Determine the (X, Y) coordinate at the center of the cell enclosing the given text.  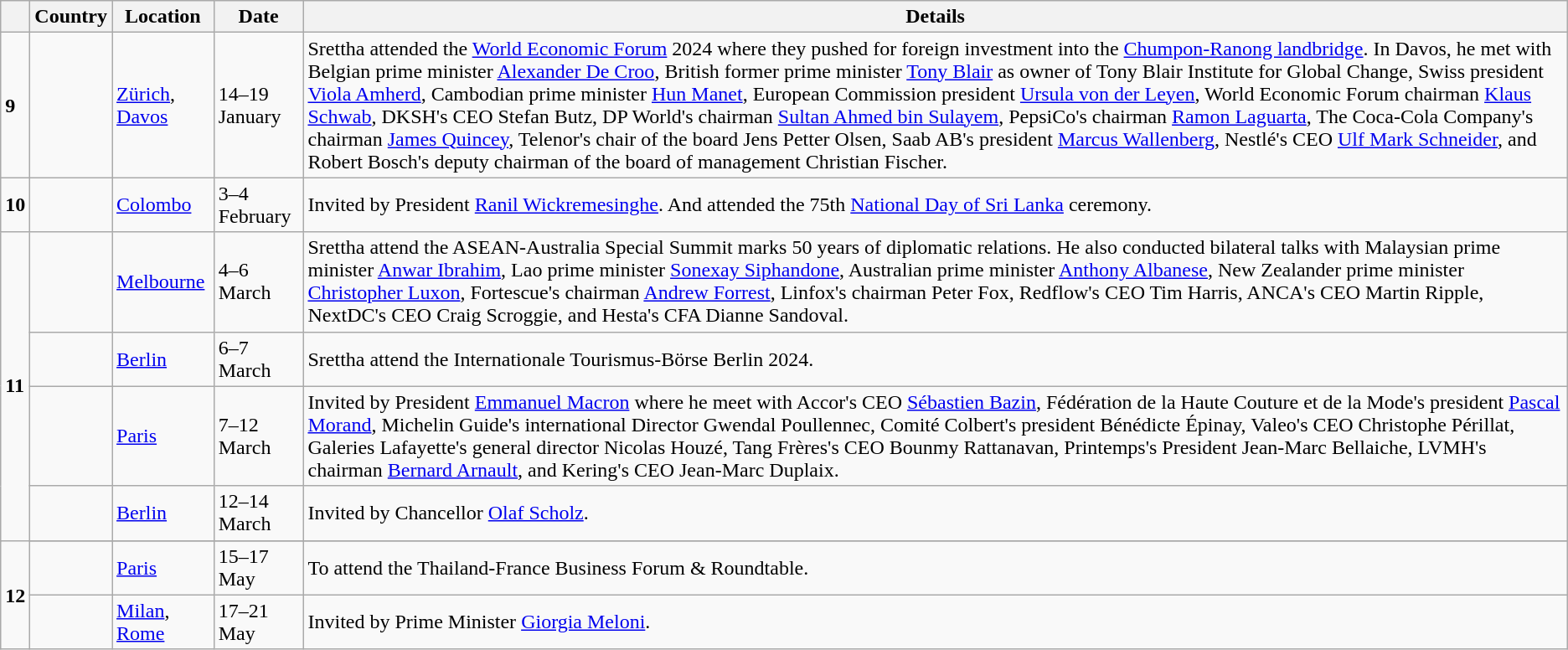
15–17 May (258, 568)
Country (71, 17)
Date (258, 17)
12 (15, 595)
Details (935, 17)
3–4 February (258, 204)
Location (163, 17)
Invited by President Ranil Wickremesinghe. And attended the 75th National Day of Sri Lanka ceremony. (935, 204)
Invited by Prime Minister Giorgia Meloni. (935, 622)
Melbourne (163, 281)
9 (15, 106)
Milan, Rome (163, 622)
Colombo (163, 204)
10 (15, 204)
14–19 January (258, 106)
Zürich, Davos (163, 106)
Invited by Chancellor Olaf Scholz. (935, 513)
12–14 March (258, 513)
4–6 March (258, 281)
6–7 March (258, 359)
17–21 May (258, 622)
Srettha attend the Internationale Tourismus-Börse Berlin 2024. (935, 359)
7–12 March (258, 436)
To attend the Thailand-France Business Forum & Roundtable. (935, 568)
11 (15, 386)
